From the cell containing the given text, extract its center point as [X, Y] coordinate. 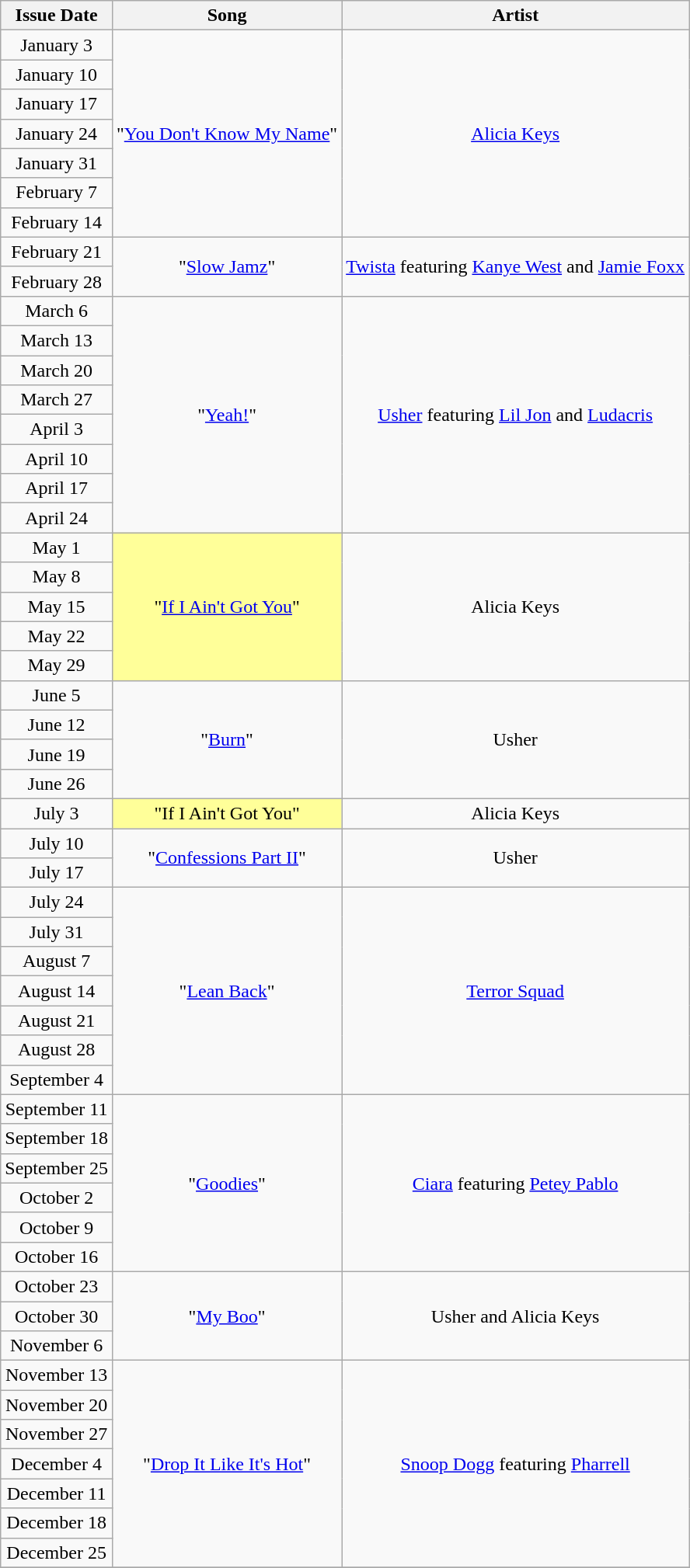
September 11 [57, 1109]
October 9 [57, 1227]
March 27 [57, 400]
September 4 [57, 1080]
October 2 [57, 1198]
Usher and Alicia Keys [516, 1316]
April 3 [57, 429]
April 17 [57, 488]
Usher featuring Lil Jon and Ludacris [516, 414]
"My Boo" [227, 1316]
July 31 [57, 932]
February 14 [57, 222]
Snoop Dogg featuring Pharrell [516, 1464]
June 26 [57, 784]
February 7 [57, 193]
March 13 [57, 340]
March 6 [57, 311]
November 13 [57, 1375]
Artist [516, 16]
August 7 [57, 961]
August 14 [57, 991]
May 8 [57, 577]
June 19 [57, 754]
October 30 [57, 1316]
Ciara featuring Petey Pablo [516, 1183]
February 28 [57, 281]
June 5 [57, 695]
December 18 [57, 1523]
May 15 [57, 607]
January 3 [57, 45]
"Burn" [227, 739]
Issue Date [57, 16]
"Yeah!" [227, 414]
Twista featuring Kanye West and Jamie Foxx [516, 266]
September 25 [57, 1168]
November 6 [57, 1346]
Terror Squad [516, 991]
July 17 [57, 873]
August 28 [57, 1050]
July 10 [57, 843]
May 29 [57, 666]
July 24 [57, 902]
June 12 [57, 725]
January 10 [57, 75]
May 22 [57, 636]
January 17 [57, 104]
Song [227, 16]
January 31 [57, 163]
"Goodies" [227, 1183]
"Slow Jamz" [227, 266]
February 21 [57, 252]
August 21 [57, 1020]
April 24 [57, 518]
December 11 [57, 1493]
"Confessions Part II" [227, 857]
October 16 [57, 1257]
September 18 [57, 1139]
November 27 [57, 1434]
December 25 [57, 1552]
November 20 [57, 1405]
May 1 [57, 548]
July 3 [57, 813]
March 20 [57, 370]
"You Don't Know My Name" [227, 134]
April 10 [57, 459]
October 23 [57, 1286]
"Lean Back" [227, 991]
January 24 [57, 134]
"Drop It Like It's Hot" [227, 1464]
December 4 [57, 1464]
